Detect which cell encompasses the target text, then output its [X, Y] center coordinate. 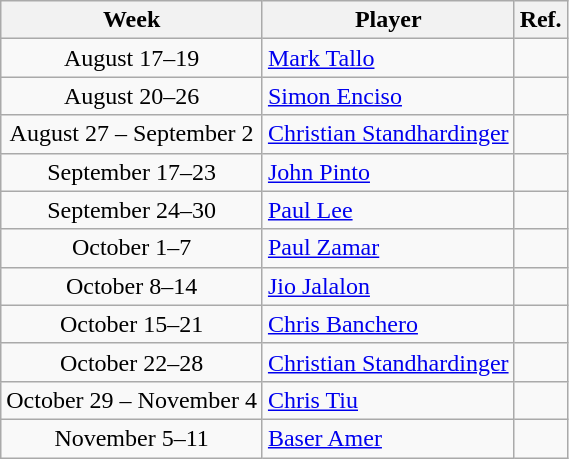
October 15–21 [132, 324]
Simon Enciso [388, 96]
Player [388, 20]
October 29 – November 4 [132, 400]
Jio Jalalon [388, 286]
Chris Tiu [388, 400]
October 22–28 [132, 362]
John Pinto [388, 172]
August 27 – September 2 [132, 134]
Ref. [540, 20]
Chris Banchero [388, 324]
Paul Zamar [388, 248]
Week [132, 20]
October 8–14 [132, 286]
August 20–26 [132, 96]
Mark Tallo [388, 58]
October 1–7 [132, 248]
Baser Amer [388, 438]
Paul Lee [388, 210]
September 17–23 [132, 172]
September 24–30 [132, 210]
November 5–11 [132, 438]
August 17–19 [132, 58]
